Provide the (X, Y) coordinate of the cell's center where the given text is located.  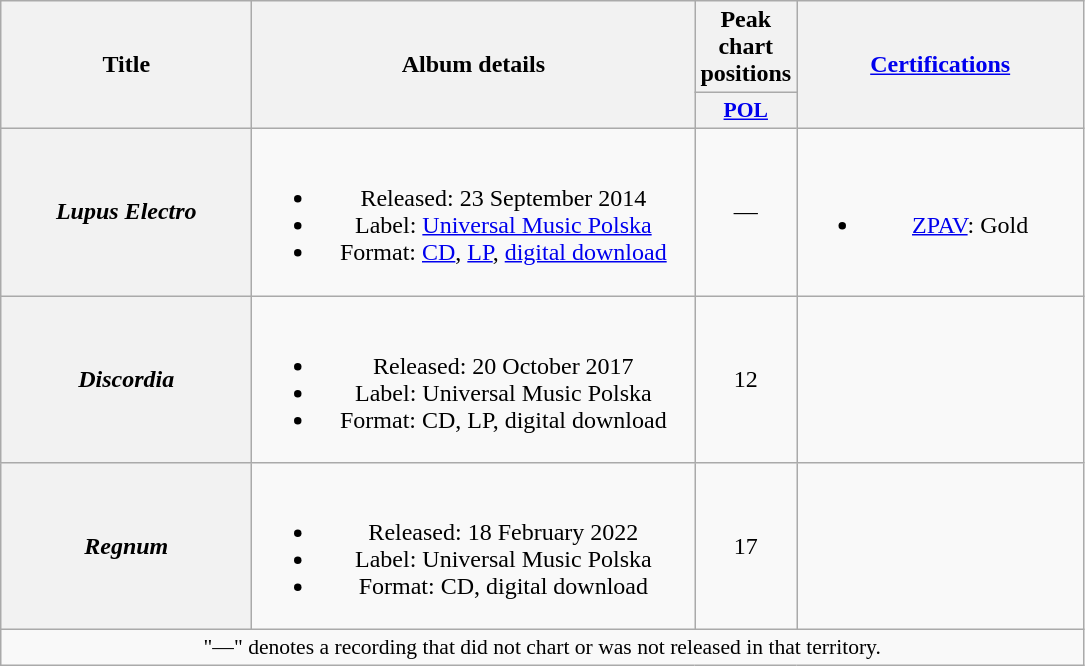
Album details (474, 65)
Released: 23 September 2014Label: Universal Music PolskaFormat: CD, LP, digital download (474, 212)
Regnum (126, 546)
POL (746, 111)
Discordia (126, 380)
Released: 18 February 2022Label: Universal Music PolskaFormat: CD, digital download (474, 546)
— (746, 212)
Title (126, 65)
ZPAV: Gold (940, 212)
17 (746, 546)
12 (746, 380)
Peak chart positions (746, 47)
"—" denotes a recording that did not chart or was not released in that territory. (542, 648)
Certifications (940, 65)
Lupus Electro (126, 212)
Released: 20 October 2017Label: Universal Music PolskaFormat: CD, LP, digital download (474, 380)
